Return the (x, y) coordinate for the center point of the cell that contains the specified text.  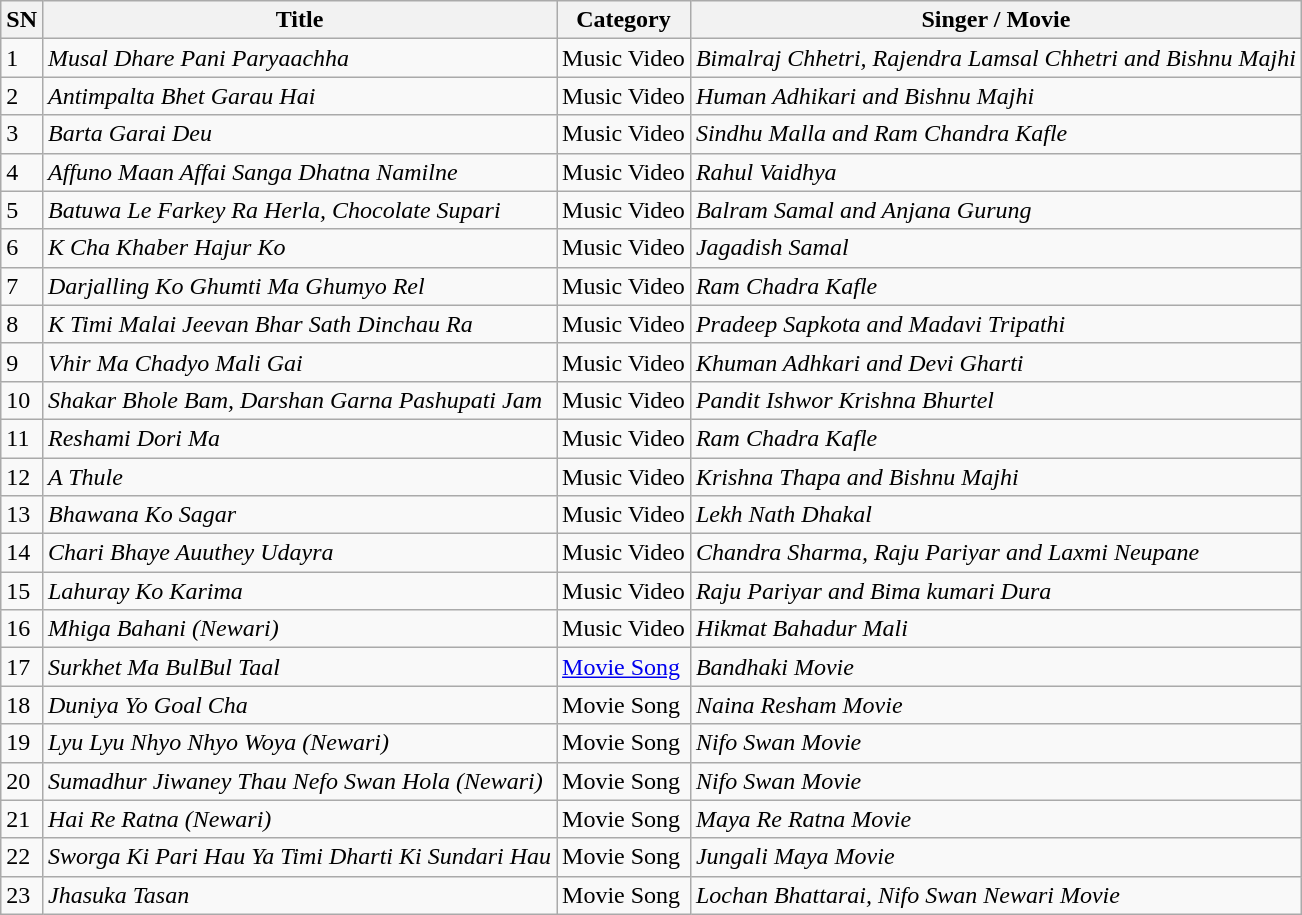
12 (22, 477)
Pradeep Sapkota and Madavi Tripathi (996, 324)
Naina Resham Movie (996, 705)
Musal Dhare Pani Paryaachha (299, 58)
Antimpalta Bhet Garau Hai (299, 96)
Bandhaki Movie (996, 667)
Jagadish Samal (996, 248)
Mhiga Bahani (Newari) (299, 629)
Maya Re Ratna Movie (996, 819)
Lahuray Ko Karima (299, 591)
6 (22, 248)
Jungali Maya Movie (996, 857)
Balram Samal and Anjana Gurung (996, 210)
4 (22, 172)
16 (22, 629)
Sworga Ki Pari Hau Ya Timi Dharti Ki Sundari Hau (299, 857)
15 (22, 591)
10 (22, 400)
Singer / Movie (996, 20)
20 (22, 781)
19 (22, 743)
Title (299, 20)
Duniya Yo Goal Cha (299, 705)
Bhawana Ko Sagar (299, 515)
Chandra Sharma, Raju Pariyar and Laxmi Neupane (996, 553)
3 (22, 134)
Sumadhur Jiwaney Thau Nefo Swan Hola (Newari) (299, 781)
14 (22, 553)
Jhasuka Tasan (299, 895)
Affuno Maan Affai Sanga Dhatna Namilne (299, 172)
Chari Bhaye Auuthey Udayra (299, 553)
Bimalraj Chhetri, Rajendra Lamsal Chhetri and Bishnu Majhi (996, 58)
23 (22, 895)
Shakar Bhole Bam, Darshan Garna Pashupati Jam (299, 400)
Raju Pariyar and Bima kumari Dura (996, 591)
Khuman Adhkari and Devi Gharti (996, 362)
A Thule (299, 477)
Category (624, 20)
9 (22, 362)
Lyu Lyu Nhyo Nhyo Woya (Newari) (299, 743)
Lochan Bhattarai, Nifo Swan Newari Movie (996, 895)
5 (22, 210)
7 (22, 286)
8 (22, 324)
Hikmat Bahadur Mali (996, 629)
K Timi Malai Jeevan Bhar Sath Dinchau Ra (299, 324)
Lekh Nath Dhakal (996, 515)
22 (22, 857)
Reshami Dori Ma (299, 438)
Krishna Thapa and Bishnu Majhi (996, 477)
Sindhu Malla and Ram Chandra Kafle (996, 134)
Barta Garai Deu (299, 134)
Human Adhikari and Bishnu Majhi (996, 96)
Darjalling Ko Ghumti Ma Ghumyo Rel (299, 286)
1 (22, 58)
18 (22, 705)
11 (22, 438)
13 (22, 515)
2 (22, 96)
Rahul Vaidhya (996, 172)
Pandit Ishwor Krishna Bhurtel (996, 400)
17 (22, 667)
Batuwa Le Farkey Ra Herla, Chocolate Supari (299, 210)
K Cha Khaber Hajur Ko (299, 248)
21 (22, 819)
Surkhet Ma BulBul Taal (299, 667)
Hai Re Ratna (Newari) (299, 819)
SN (22, 20)
Vhir Ma Chadyo Mali Gai (299, 362)
